Pinpoint the cell where the given text exists, returning its (x, y) midpoint coordinate. 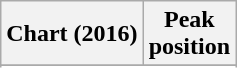
Peak position (189, 34)
Chart (2016) (72, 34)
